Locate the cell with the specified text and output its [X, Y] center coordinate. 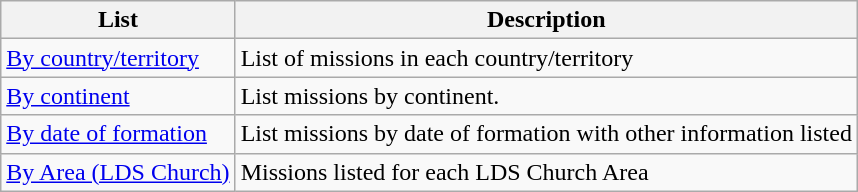
By Area (LDS Church) [118, 172]
By continent [118, 96]
Missions listed for each LDS Church Area [546, 172]
List missions by continent. [546, 96]
List [118, 20]
Description [546, 20]
By country/territory [118, 58]
List missions by date of formation with other information listed [546, 134]
By date of formation [118, 134]
List of missions in each country/territory [546, 58]
